Provide the (x, y) coordinate of the cell's center where the given text is located.  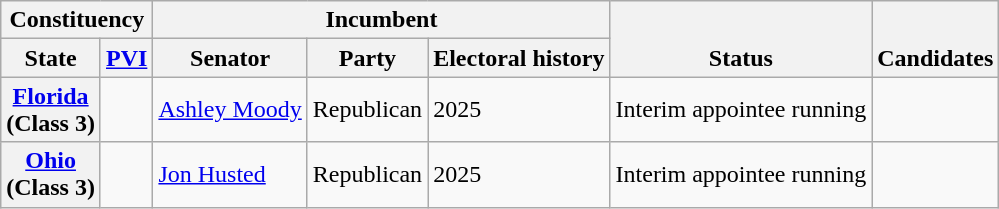
Constituency (77, 20)
Status (741, 39)
Electoral history (519, 58)
Incumbent (382, 20)
Ohio(Class 3) (51, 174)
Jon Husted (230, 174)
Florida(Class 3) (51, 110)
State (51, 58)
Party (367, 58)
Ashley Moody (230, 110)
PVI (126, 58)
Candidates (936, 39)
Senator (230, 58)
